Locate the cell with the specified text and output its [x, y] center coordinate. 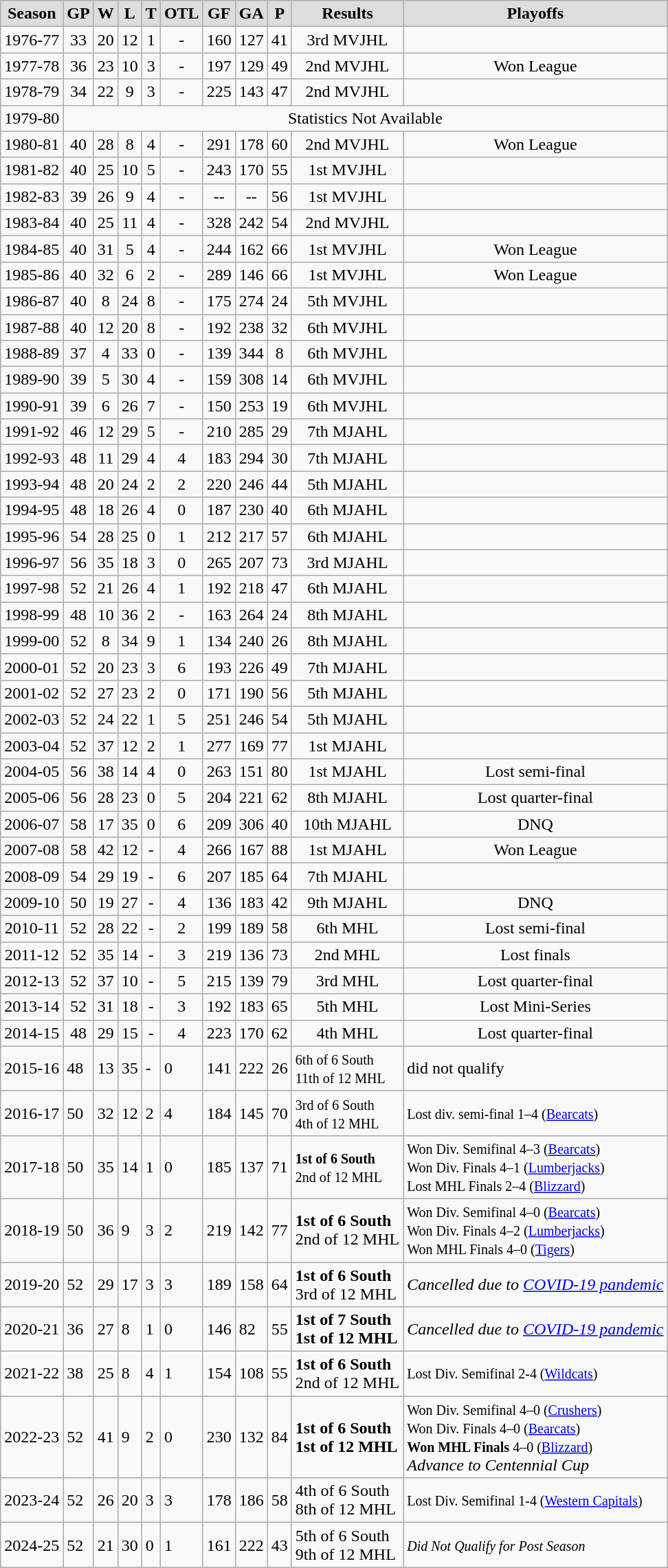
13 [106, 1069]
Statistics Not Available [366, 118]
84 [279, 1437]
2017-18 [32, 1167]
GA [252, 14]
Did Not Qualify for Post Season [535, 1545]
3rd MHL [347, 981]
221 [252, 798]
129 [252, 66]
294 [252, 458]
243 [219, 170]
263 [219, 772]
1985-86 [32, 275]
88 [279, 850]
GP [78, 14]
80 [279, 772]
1988-89 [32, 354]
1st of 6 South1st of 12 MHL [347, 1437]
199 [219, 929]
159 [219, 380]
1st of 6 South 2nd of 12 MHL [347, 1167]
212 [219, 536]
186 [252, 1500]
W [106, 14]
Results [347, 14]
79 [279, 981]
306 [252, 824]
60 [279, 144]
251 [219, 719]
220 [219, 484]
43 [279, 1545]
1979-80 [32, 118]
1st of 7 South1st of 12 MHL [347, 1330]
132 [252, 1437]
1993-94 [32, 484]
160 [219, 40]
2006-07 [32, 824]
44 [279, 484]
1987-88 [32, 328]
82 [252, 1330]
193 [219, 667]
2018-19 [32, 1230]
277 [219, 745]
274 [252, 301]
150 [219, 406]
2000-01 [32, 667]
2013-14 [32, 1007]
197 [219, 66]
OTL [181, 14]
10th MJAHL [347, 824]
285 [252, 432]
2nd MHL [347, 955]
240 [252, 641]
1991-92 [32, 432]
15 [129, 1033]
1992-93 [32, 458]
1976-77 [32, 40]
151 [252, 772]
Lost Mini-Series [535, 1007]
209 [219, 824]
1986-87 [32, 301]
1994-95 [32, 510]
244 [219, 249]
134 [219, 641]
163 [219, 615]
210 [219, 432]
1997-98 [32, 589]
238 [252, 328]
4th MHL [347, 1033]
141 [219, 1069]
218 [252, 589]
264 [252, 615]
291 [219, 144]
154 [219, 1374]
1980-81 [32, 144]
2010-11 [32, 929]
6th of 6 South 11th of 12 MHL [347, 1069]
2002-03 [32, 719]
1983-84 [32, 223]
2003-04 [32, 745]
2007-08 [32, 850]
253 [252, 406]
223 [219, 1033]
184 [219, 1113]
2015-16 [32, 1069]
1995-96 [32, 536]
143 [252, 92]
2016-17 [32, 1113]
127 [252, 40]
108 [252, 1374]
2019-20 [32, 1284]
162 [252, 249]
3rd MVJHL [347, 40]
215 [219, 981]
2004-05 [32, 772]
T [151, 14]
70 [279, 1113]
Lost Div. Semifinal 1-4 (Western Capitals) [535, 1500]
2022-23 [32, 1437]
9th MJAHL [347, 902]
1982-83 [32, 196]
1998-99 [32, 615]
2024-25 [32, 1545]
P [279, 14]
1981-82 [32, 170]
2020-21 [32, 1330]
71 [279, 1167]
65 [279, 1007]
137 [252, 1167]
Lost finals [535, 955]
3rd MJAHL [347, 563]
Won Div. Semifinal 4–0 (Bearcats)Won Div. Finals 4–2 (Lumberjacks)Won MHL Finals 4–0 (Tigers) [535, 1230]
2023-24 [32, 1500]
266 [219, 850]
161 [219, 1545]
1990-91 [32, 406]
226 [252, 667]
2009-10 [32, 902]
46 [78, 432]
2021-22 [32, 1374]
2011-12 [32, 955]
2012-13 [32, 981]
1978-79 [32, 92]
142 [252, 1230]
204 [219, 798]
1996-97 [32, 563]
190 [252, 693]
Won Div. Semifinal 4–0 (Crushers)Won Div. Finals 4–0 (Bearcats)Won MHL Finals 4–0 (Blizzard)Advance to Centennial Cup [535, 1437]
1st of 6 South3rd of 12 MHL [347, 1284]
169 [252, 745]
Lost Div. Semifinal 2-4 (Wildcats) [535, 1374]
5th MVJHL [347, 301]
Lost div. semi-final 1–4 (Bearcats) [535, 1113]
308 [252, 380]
7 [151, 406]
2014-15 [32, 1033]
1977-78 [32, 66]
GF [219, 14]
5th MHL [347, 1007]
344 [252, 354]
Won Div. Semifinal 4–3 (Bearcats)Won Div. Finals 4–1 (Lumberjacks)Lost MHL Finals 2–4 (Blizzard) [535, 1167]
did not qualify [535, 1069]
Playoffs [535, 14]
L [129, 14]
167 [252, 850]
175 [219, 301]
225 [219, 92]
6th MHL [347, 929]
158 [252, 1284]
2001-02 [32, 693]
5th of 6 South9th of 12 MHL [347, 1545]
328 [219, 223]
1984-85 [32, 249]
145 [252, 1113]
2008-09 [32, 876]
187 [219, 510]
1989-90 [32, 380]
289 [219, 275]
3rd of 6 South 4th of 12 MHL [347, 1113]
217 [252, 536]
1999-00 [32, 641]
57 [279, 536]
171 [219, 693]
2005-06 [32, 798]
242 [252, 223]
Season [32, 14]
265 [219, 563]
4th of 6 South8th of 12 MHL [347, 1500]
